Search for the cell housing the specified text and yield its (x, y) center coordinate. 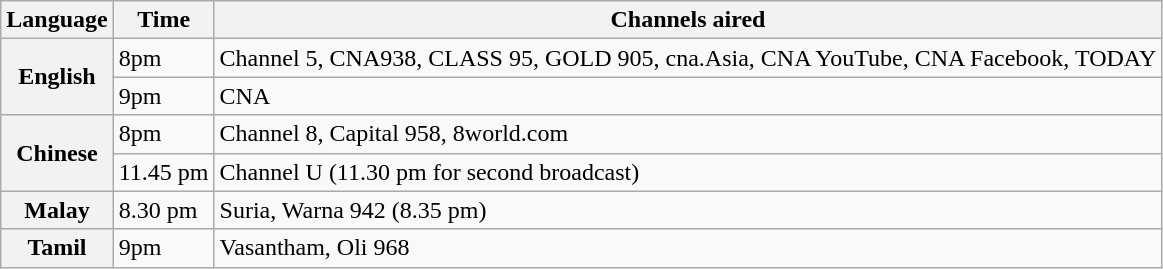
Vasantham, Oli 968 (688, 248)
Malay (57, 210)
Suria, Warna 942 (8.35 pm) (688, 210)
Channel 5, CNA938, CLASS 95, GOLD 905, cna.Asia, CNA YouTube, CNA Facebook, TODAY (688, 58)
Language (57, 20)
Time (164, 20)
Channel 8, Capital 958, 8world.com (688, 134)
English (57, 77)
CNA (688, 96)
Tamil (57, 248)
Channel U (11.30 pm for second broadcast) (688, 172)
Chinese (57, 153)
8.30 pm (164, 210)
Channels aired (688, 20)
11.45 pm (164, 172)
